Search for the cell housing the specified text and yield its [X, Y] center coordinate. 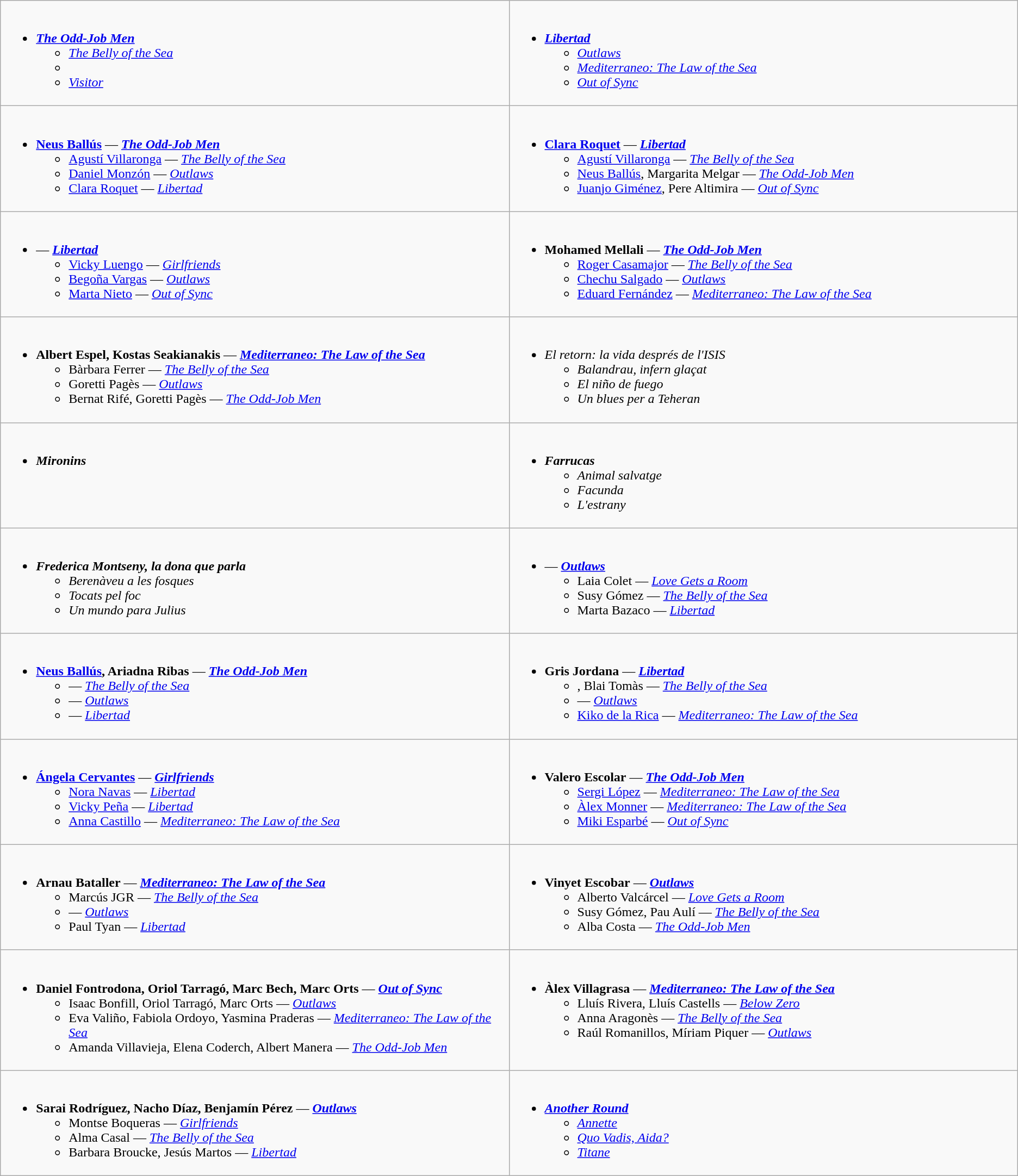
El retorn: la vida després de l'ISISBalandrau, infern glaçatEl niño de fuegoUn blues per a Teheran [763, 370]
Ángela Cervantes — GirlfriendsNora Navas — LibertadVicky Peña — LibertadAnna Castillo — Mediterraneo: The Law of the Sea [254, 792]
The Odd-Job MenThe Belly of the SeaVisitor [254, 53]
Mironins [254, 475]
Neus Ballús — The Odd-Job MenAgustí Villaronga — The Belly of the SeaDaniel Monzón — OutlawsClara Roquet — Libertad [254, 159]
Mohamed Mellali — The Odd-Job MenRoger Casamajor — The Belly of the SeaChechu Salgado — OutlawsEduard Fernández — Mediterraneo: The Law of the Sea [763, 264]
— OutlawsLaia Colet — Love Gets a RoomSusy Gómez — The Belly of the SeaMarta Bazaco — Libertad [763, 581]
Gris Jordana — Libertad, Blai Tomàs — The Belly of the Sea — OutlawsKiko de la Rica — Mediterraneo: The Law of the Sea [763, 686]
LibertadOutlawsMediterraneo: The Law of the SeaOut of Sync [763, 53]
Neus Ballús, Ariadna Ribas — The Odd-Job Men — The Belly of the Sea — Outlaws — Libertad [254, 686]
FarrucasAnimal salvatgeFacundaL'estrany [763, 475]
— LibertadVicky Luengo — GirlfriendsBegoña Vargas — OutlawsMarta Nieto — Out of Sync [254, 264]
Frederica Montseny, la dona que parlaBerenàveu a les fosquesTocats pel focUn mundo para Julius [254, 581]
Arnau Bataller — Mediterraneo: The Law of the SeaMarcús JGR — The Belly of the Sea — OutlawsPaul Tyan — Libertad [254, 897]
Another RoundAnnetteQuo Vadis, Aida?Titane [763, 1123]
Vinyet Escobar — OutlawsAlberto Valcárcel — Love Gets a RoomSusy Gómez, Pau Aulí — The Belly of the SeaAlba Costa — The Odd-Job Men [763, 897]
